Capture the cell that displays the provided text and extract its [X, Y] central coordinate. 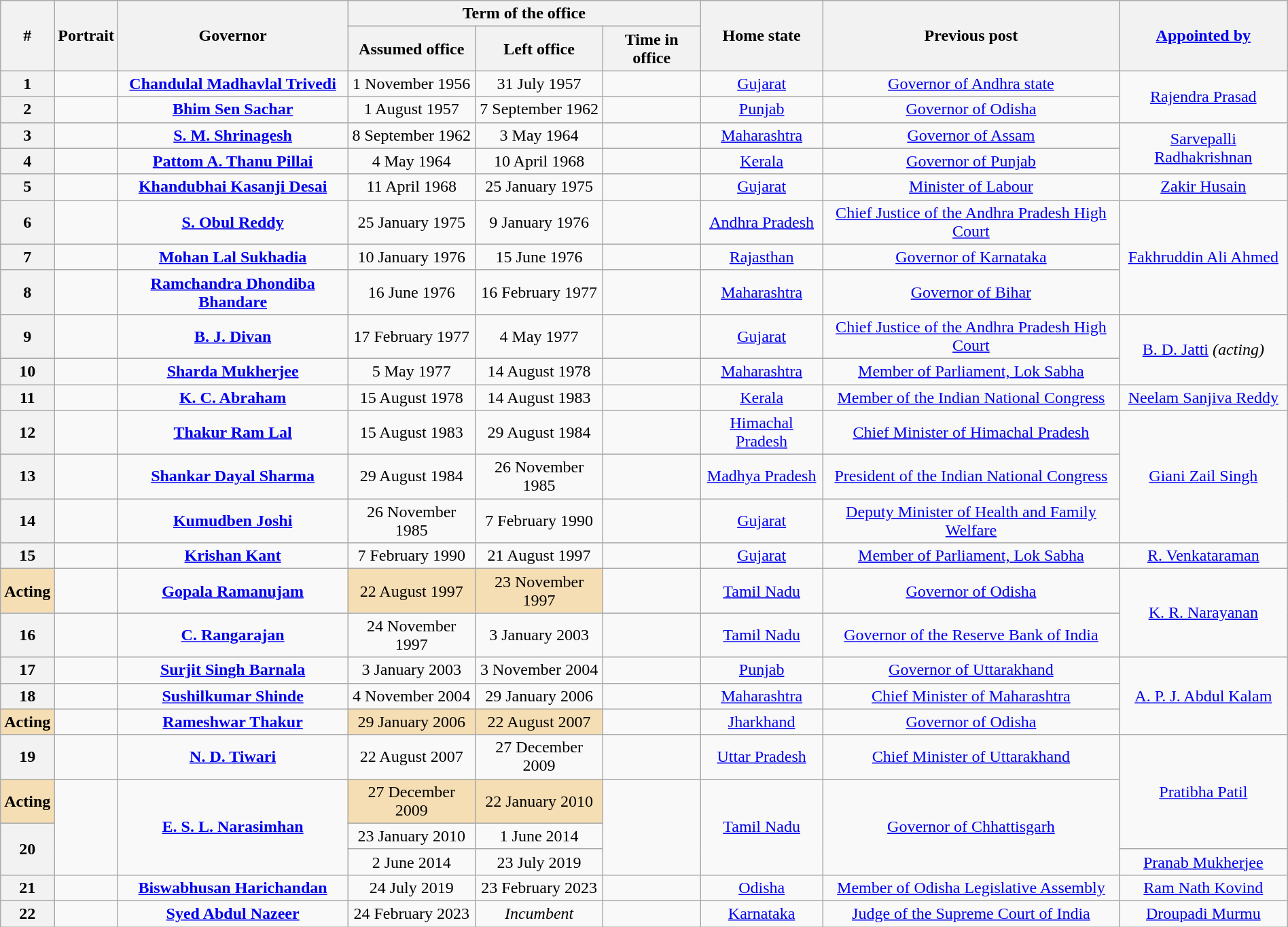
Gopala Ramanujam [232, 591]
Mohan Lal Sukhadia [232, 257]
6 [27, 222]
Kumudben Joshi [232, 521]
24 July 2019 [412, 888]
24 November 1997 [412, 635]
Sarvepalli Radhakrishnan [1203, 148]
S. M. Shrinagesh [232, 135]
Chief Minister of Uttarakhand [971, 757]
Droupadi Murmu [1203, 913]
Governor of the Reserve Bank of India [971, 635]
1 [27, 84]
Assumed office [412, 49]
Bhim Sen Sachar [232, 109]
Member of the Indian National Congress [971, 398]
Jharkhand [762, 722]
Governor of Uttarakhand [971, 670]
2 [27, 109]
Appointed by [1203, 35]
17 February 1977 [412, 336]
23 July 2019 [539, 862]
Ram Nath Kovind [1203, 888]
15 August 1983 [412, 432]
Khandubhai Kasanji Desai [232, 187]
Member of Odisha Legislative Assembly [971, 888]
Karnataka [762, 913]
Andhra Pradesh [762, 222]
Governor of Andhra state [971, 84]
Time in office [652, 49]
12 [27, 432]
10 April 1968 [539, 161]
2 June 2014 [412, 862]
4 November 2004 [412, 696]
5 [27, 187]
18 [27, 696]
Surjit Singh Barnala [232, 670]
R. Venkataraman [1203, 556]
Left office [539, 49]
24 February 2023 [412, 913]
15 [27, 556]
Pratibha Patil [1203, 792]
Sharda Mukherjee [232, 371]
Uttar Pradesh [762, 757]
Judge of the Supreme Court of India [971, 913]
Governor of Assam [971, 135]
4 May 1977 [539, 336]
K. C. Abraham [232, 398]
Syed Abdul Nazeer [232, 913]
16 [27, 635]
13 [27, 477]
22 August 1997 [412, 591]
20 [27, 849]
Krishan Kant [232, 556]
C. Rangarajan [232, 635]
21 August 1997 [539, 556]
10 [27, 371]
23 November 1997 [539, 591]
3 [27, 135]
22 January 2010 [539, 801]
Term of the office [524, 14]
15 August 1978 [412, 398]
Neelam Sanjiva Reddy [1203, 398]
Deputy Minister of Health and Family Welfare [971, 521]
E. S. L. Narasimhan [232, 826]
Governor of Chhattisgarh [971, 826]
Chief Minister of Himachal Pradesh [971, 432]
4 May 1964 [412, 161]
Rameshwar Thakur [232, 722]
22 [27, 913]
Ramchandra Dhondiba Bhandare [232, 292]
Pranab Mukherjee [1203, 862]
Giani Zail Singh [1203, 477]
Zakir Husain [1203, 187]
Thakur Ram Lal [232, 432]
Fakhruddin Ali Ahmed [1203, 257]
N. D. Tiwari [232, 757]
Previous post [971, 35]
7 September 1962 [539, 109]
16 February 1977 [539, 292]
S. Obul Reddy [232, 222]
8 September 1962 [412, 135]
23 January 2010 [412, 836]
President of the Indian National Congress [971, 477]
Pattom A. Thanu Pillai [232, 161]
Home state [762, 35]
15 June 1976 [539, 257]
14 August 1978 [539, 371]
10 January 1976 [412, 257]
1 June 2014 [539, 836]
Odisha [762, 888]
Governor [232, 35]
Governor of Bihar [971, 292]
Rajendra Prasad [1203, 97]
Shankar Dayal Sharma [232, 477]
Biswabhusan Harichandan [232, 888]
Minister of Labour [971, 187]
8 [27, 292]
K. R. Narayanan [1203, 613]
9 January 1976 [539, 222]
Madhya Pradesh [762, 477]
4 [27, 161]
14 August 1983 [539, 398]
7 [27, 257]
# [27, 35]
1 August 1957 [412, 109]
19 [27, 757]
5 May 1977 [412, 371]
3 May 1964 [539, 135]
31 July 1957 [539, 84]
16 June 1976 [412, 292]
1 November 1956 [412, 84]
21 [27, 888]
3 November 2004 [539, 670]
B. J. Divan [232, 336]
11 April 1968 [412, 187]
Chandulal Madhavlal Trivedi [232, 84]
B. D. Jatti (acting) [1203, 349]
Portrait [86, 35]
9 [27, 336]
Chief Minister of Maharashtra [971, 696]
Sushilkumar Shinde [232, 696]
Rajasthan [762, 257]
14 [27, 521]
A. P. J. Abdul Kalam [1203, 696]
23 February 2023 [539, 888]
Incumbent [539, 913]
Governor of Karnataka [971, 257]
11 [27, 398]
Governor of Punjab [971, 161]
17 [27, 670]
Himachal Pradesh [762, 432]
